Identify which cell holds the provided text, then report its (x, y) central coordinate. 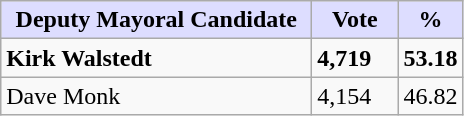
% (430, 20)
Vote (355, 20)
Dave Monk (156, 96)
Kirk Walstedt (156, 58)
53.18 (430, 58)
46.82 (430, 96)
4,719 (355, 58)
4,154 (355, 96)
Deputy Mayoral Candidate (156, 20)
